Pinpoint the cell where the given text exists, returning its [X, Y] midpoint coordinate. 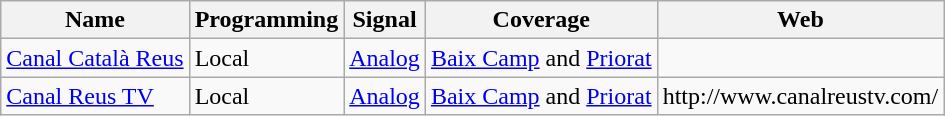
Web [800, 20]
Canal Reus TV [95, 96]
http://www.canalreustv.com/ [800, 96]
Canal Català Reus [95, 58]
Signal [385, 20]
Coverage [541, 20]
Programming [266, 20]
Name [95, 20]
